Locate the cell with the specified text and output its (X, Y) center coordinate. 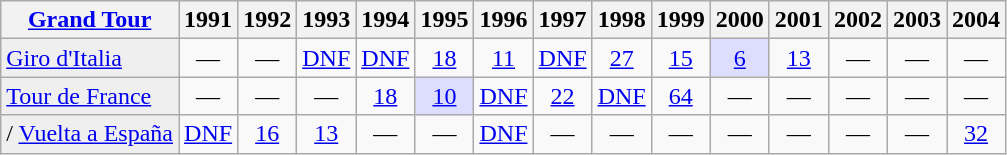
1996 (504, 20)
2004 (976, 20)
27 (622, 58)
Grand Tour (90, 20)
22 (562, 96)
2003 (916, 20)
1994 (386, 20)
/ Vuelta a España (90, 134)
1995 (444, 20)
1993 (326, 20)
64 (680, 96)
2001 (798, 20)
2000 (740, 20)
1991 (208, 20)
Tour de France (90, 96)
15 (680, 58)
2002 (858, 20)
10 (444, 96)
11 (504, 58)
1998 (622, 20)
1992 (268, 20)
6 (740, 58)
1997 (562, 20)
1999 (680, 20)
16 (268, 134)
32 (976, 134)
Giro d'Italia (90, 58)
